Scan for the cell matching the given text and deliver its (X, Y) coordinate at center. 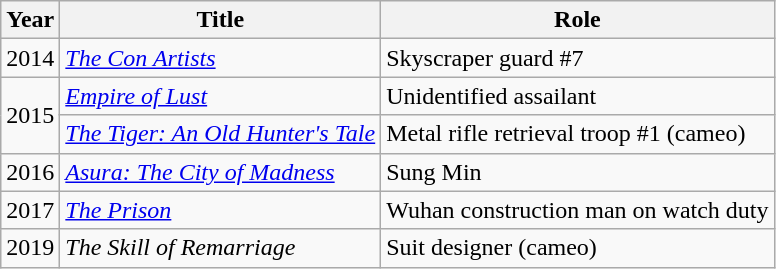
Asura: The City of Madness (220, 172)
The Tiger: An Old Hunter's Tale (220, 134)
2015 (30, 115)
Metal rifle retrieval troop #1 (cameo) (578, 134)
Role (578, 20)
Year (30, 20)
2019 (30, 248)
Suit designer (cameo) (578, 248)
2017 (30, 210)
2016 (30, 172)
Unidentified assailant (578, 96)
Wuhan construction man on watch duty (578, 210)
Title (220, 20)
The Skill of Remarriage (220, 248)
Sung Min (578, 172)
2014 (30, 58)
Empire of Lust (220, 96)
Skyscraper guard #7 (578, 58)
The Con Artists (220, 58)
The Prison (220, 210)
